Return the [x, y] coordinate for the center point of the cell that contains the specified text.  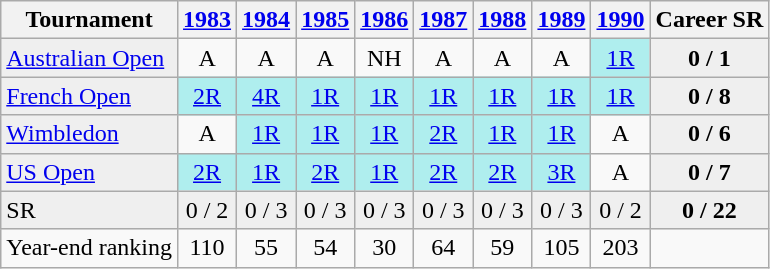
0 / 7 [710, 172]
1984 [266, 20]
Tournament [90, 20]
Year-end ranking [90, 248]
64 [444, 248]
French Open [90, 96]
203 [620, 248]
1983 [208, 20]
NH [384, 58]
Australian Open [90, 58]
1985 [326, 20]
30 [384, 248]
55 [266, 248]
1989 [562, 20]
4R [266, 96]
1988 [502, 20]
0 / 22 [710, 210]
1987 [444, 20]
SR [90, 210]
54 [326, 248]
0 / 8 [710, 96]
US Open [90, 172]
1986 [384, 20]
Wimbledon [90, 134]
Career SR [710, 20]
105 [562, 248]
59 [502, 248]
3R [562, 172]
1990 [620, 20]
110 [208, 248]
0 / 6 [710, 134]
0 / 1 [710, 58]
